Pinpoint the cell where the given text exists, returning its [x, y] midpoint coordinate. 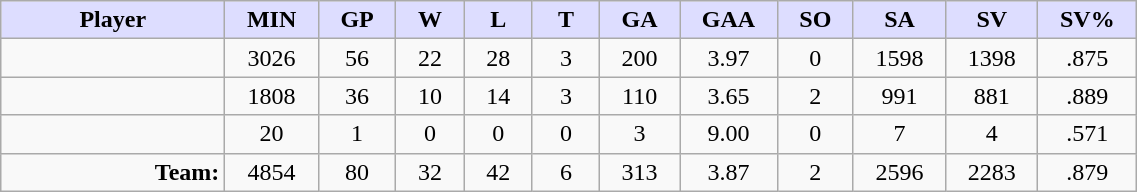
3.65 [729, 96]
56 [357, 58]
28 [498, 58]
2283 [992, 172]
80 [357, 172]
.889 [1088, 96]
.875 [1088, 58]
1 [357, 134]
1398 [992, 58]
10 [430, 96]
GP [357, 20]
20 [272, 134]
SV% [1088, 20]
9.00 [729, 134]
6 [566, 172]
991 [899, 96]
3.87 [729, 172]
T [566, 20]
GA [640, 20]
2596 [899, 172]
4854 [272, 172]
14 [498, 96]
.571 [1088, 134]
22 [430, 58]
1598 [899, 58]
Team: [113, 172]
881 [992, 96]
SV [992, 20]
W [430, 20]
GAA [729, 20]
L [498, 20]
Player [113, 20]
42 [498, 172]
3.97 [729, 58]
200 [640, 58]
SA [899, 20]
4 [992, 134]
7 [899, 134]
36 [357, 96]
MIN [272, 20]
110 [640, 96]
313 [640, 172]
3026 [272, 58]
1808 [272, 96]
32 [430, 172]
.879 [1088, 172]
SO [815, 20]
